Return the (X, Y) coordinate for the center point of the cell that contains the specified text.  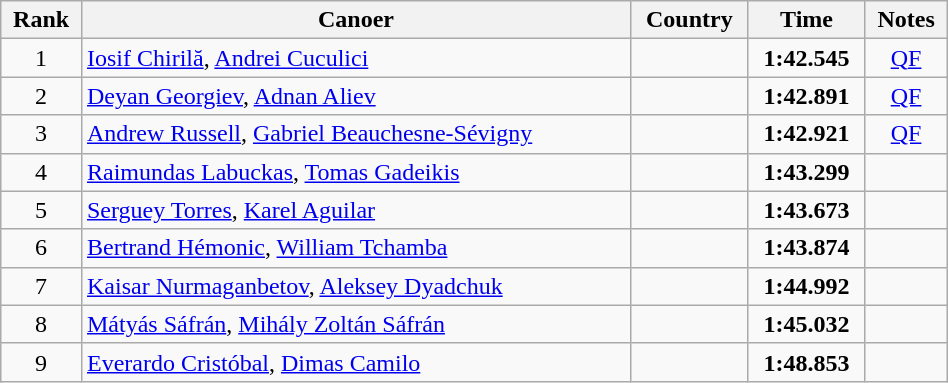
1:44.992 (806, 286)
Serguey Torres, Karel Aguilar (356, 210)
1:42.545 (806, 58)
5 (42, 210)
Everardo Cristóbal, Dimas Camilo (356, 362)
Rank (42, 20)
Notes (906, 20)
Time (806, 20)
1:45.032 (806, 324)
Andrew Russell, Gabriel Beauchesne-Sévigny (356, 134)
1:42.921 (806, 134)
1:48.853 (806, 362)
Deyan Georgiev, Adnan Aliev (356, 96)
8 (42, 324)
3 (42, 134)
Country (690, 20)
Iosif Chirilă, Andrei Cuculici (356, 58)
4 (42, 172)
Mátyás Sáfrán, Mihály Zoltán Sáfrán (356, 324)
Canoer (356, 20)
7 (42, 286)
1 (42, 58)
6 (42, 248)
1:42.891 (806, 96)
Bertrand Hémonic, William Tchamba (356, 248)
1:43.673 (806, 210)
1:43.299 (806, 172)
2 (42, 96)
9 (42, 362)
1:43.874 (806, 248)
Raimundas Labuckas, Tomas Gadeikis (356, 172)
Kaisar Nurmaganbetov, Aleksey Dyadchuk (356, 286)
